From the cell containing the given text, extract its center point as [X, Y] coordinate. 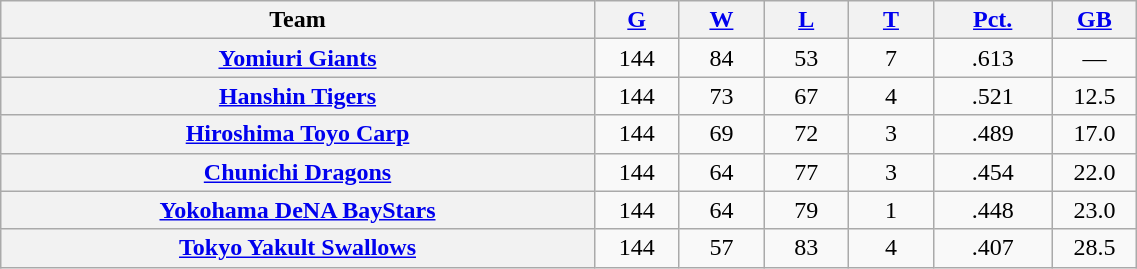
28.5 [1094, 248]
22.0 [1094, 172]
W [722, 20]
77 [806, 172]
12.5 [1094, 96]
72 [806, 134]
57 [722, 248]
T [892, 20]
Hiroshima Toyo Carp [298, 134]
.613 [992, 58]
.489 [992, 134]
84 [722, 58]
23.0 [1094, 210]
1 [892, 210]
— [1094, 58]
Chunichi Dragons [298, 172]
53 [806, 58]
.521 [992, 96]
Team [298, 20]
Hanshin Tigers [298, 96]
.407 [992, 248]
73 [722, 96]
17.0 [1094, 134]
Yomiuri Giants [298, 58]
83 [806, 248]
L [806, 20]
.454 [992, 172]
69 [722, 134]
79 [806, 210]
Tokyo Yakult Swallows [298, 248]
Pct. [992, 20]
.448 [992, 210]
G [636, 20]
67 [806, 96]
7 [892, 58]
Yokohama DeNA BayStars [298, 210]
GB [1094, 20]
